Extract the [x, y] coordinate from the center of the cell holding the provided text.  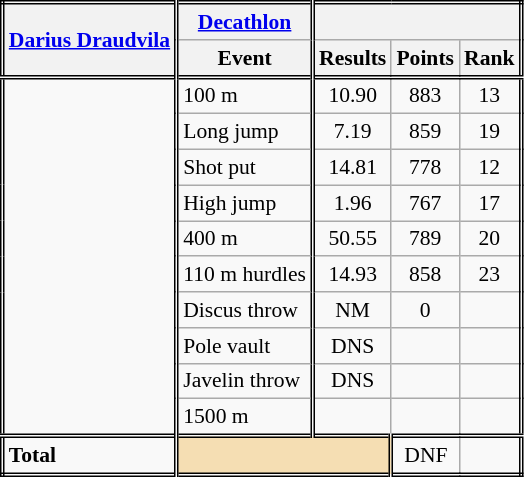
23 [490, 275]
Event [245, 58]
50.55 [352, 239]
859 [425, 132]
12 [490, 168]
1500 m [245, 418]
Discus throw [245, 310]
110 m hurdles [245, 275]
Points [425, 58]
858 [425, 275]
Javelin throw [245, 381]
Pole vault [245, 346]
778 [425, 168]
Darius Draudvila [89, 40]
Total [89, 456]
13 [490, 96]
14.81 [352, 168]
17 [490, 203]
Shot put [245, 168]
883 [425, 96]
Results [352, 58]
0 [425, 310]
789 [425, 239]
DNF [425, 456]
1.96 [352, 203]
10.90 [352, 96]
Decathlon [245, 22]
7.19 [352, 132]
767 [425, 203]
400 m [245, 239]
NM [352, 310]
14.93 [352, 275]
19 [490, 132]
100 m [245, 96]
Rank [490, 58]
20 [490, 239]
High jump [245, 203]
Long jump [245, 132]
